Locate the cell with the specified text and output its (X, Y) center coordinate. 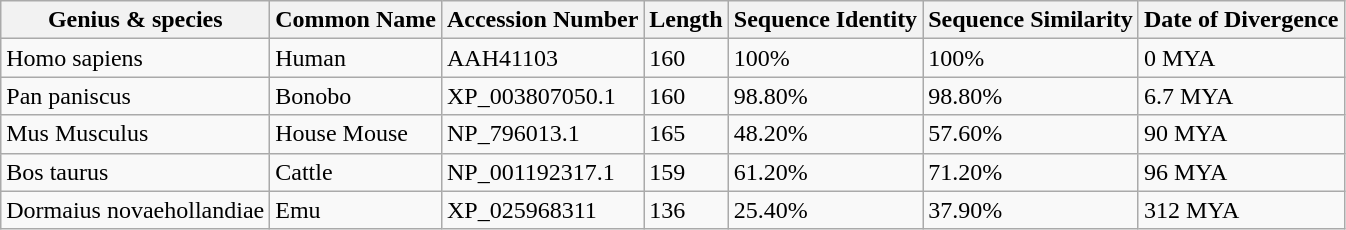
Cattle (356, 172)
37.90% (1031, 210)
159 (686, 172)
96 MYA (1241, 172)
XP_003807050.1 (542, 96)
Bos taurus (136, 172)
House Mouse (356, 134)
Homo sapiens (136, 58)
Common Name (356, 20)
Pan paniscus (136, 96)
Dormaius novaehollandiae (136, 210)
0 MYA (1241, 58)
312 MYA (1241, 210)
165 (686, 134)
71.20% (1031, 172)
XP_025968311 (542, 210)
Bonobo (356, 96)
Mus Musculus (136, 134)
57.60% (1031, 134)
Emu (356, 210)
Date of Divergence (1241, 20)
Sequence Similarity (1031, 20)
90 MYA (1241, 134)
Length (686, 20)
Accession Number (542, 20)
25.40% (825, 210)
48.20% (825, 134)
Sequence Identity (825, 20)
NP_001192317.1 (542, 172)
136 (686, 210)
61.20% (825, 172)
AAH41103 (542, 58)
Genius & species (136, 20)
6.7 MYA (1241, 96)
NP_796013.1 (542, 134)
Human (356, 58)
